Return the (x, y) coordinate for the center point of the cell that contains the specified text.  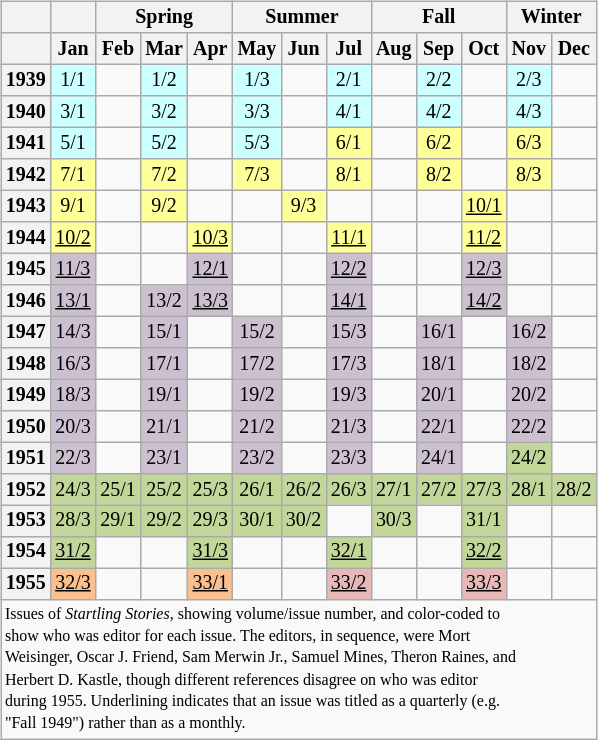
32/3 (72, 584)
6/2 (438, 144)
2/1 (348, 80)
26/2 (304, 490)
6/3 (528, 144)
10/3 (210, 238)
26/3 (348, 490)
11/3 (72, 268)
19/1 (164, 394)
May (257, 48)
1946 (26, 300)
15/3 (348, 332)
24/2 (528, 458)
10/1 (484, 206)
6/1 (348, 144)
16/2 (528, 332)
13/1 (72, 300)
27/3 (484, 490)
Jan (72, 48)
24/1 (438, 458)
Summer (302, 18)
12/2 (348, 268)
21/3 (348, 426)
12/3 (484, 268)
1952 (26, 490)
26/1 (257, 490)
20/2 (528, 394)
Nov (528, 48)
5/3 (257, 144)
1943 (26, 206)
16/1 (438, 332)
1941 (26, 144)
1/2 (164, 80)
4/3 (528, 112)
7/1 (72, 174)
28/2 (574, 490)
15/1 (164, 332)
4/2 (438, 112)
15/2 (257, 332)
18/2 (528, 364)
8/3 (528, 174)
1/3 (257, 80)
1939 (26, 80)
1947 (26, 332)
25/3 (210, 490)
8/1 (348, 174)
20/1 (438, 394)
33/1 (210, 584)
7/3 (257, 174)
31/1 (484, 520)
4/1 (348, 112)
Aug (394, 48)
3/3 (257, 112)
18/3 (72, 394)
9/2 (164, 206)
1951 (26, 458)
29/1 (118, 520)
13/3 (210, 300)
1954 (26, 552)
14/3 (72, 332)
29/2 (164, 520)
23/3 (348, 458)
19/3 (348, 394)
17/3 (348, 364)
32/1 (348, 552)
23/2 (257, 458)
24/3 (72, 490)
5/2 (164, 144)
8/2 (438, 174)
30/2 (304, 520)
1950 (26, 426)
30/1 (257, 520)
Winter (551, 18)
31/3 (210, 552)
Mar (164, 48)
18/1 (438, 364)
31/2 (72, 552)
Spring (164, 18)
3/1 (72, 112)
3/2 (164, 112)
1940 (26, 112)
1945 (26, 268)
Jul (348, 48)
28/3 (72, 520)
1/1 (72, 80)
2/2 (438, 80)
27/1 (394, 490)
30/3 (394, 520)
11/2 (484, 238)
1948 (26, 364)
17/2 (257, 364)
19/2 (257, 394)
Fall (438, 18)
10/2 (72, 238)
25/1 (118, 490)
9/3 (304, 206)
Sep (438, 48)
Jun (304, 48)
13/2 (164, 300)
22/1 (438, 426)
28/1 (528, 490)
1944 (26, 238)
22/2 (528, 426)
32/2 (484, 552)
5/1 (72, 144)
Oct (484, 48)
2/3 (528, 80)
Feb (118, 48)
1955 (26, 584)
21/1 (164, 426)
9/1 (72, 206)
7/2 (164, 174)
Apr (210, 48)
1953 (26, 520)
14/1 (348, 300)
14/2 (484, 300)
12/1 (210, 268)
22/3 (72, 458)
Dec (574, 48)
25/2 (164, 490)
17/1 (164, 364)
23/1 (164, 458)
1942 (26, 174)
21/2 (257, 426)
33/2 (348, 584)
11/1 (348, 238)
27/2 (438, 490)
1949 (26, 394)
20/3 (72, 426)
33/3 (484, 584)
29/3 (210, 520)
16/3 (72, 364)
